From the cell containing the given text, extract its center point as [x, y] coordinate. 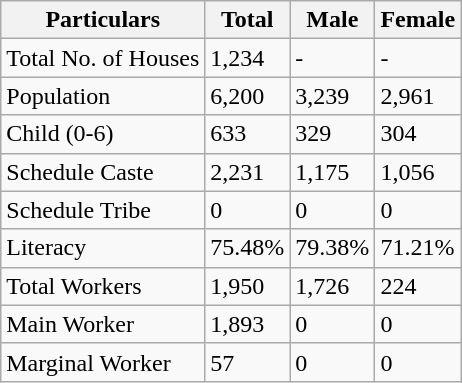
6,200 [248, 96]
75.48% [248, 248]
2,961 [418, 96]
Total No. of Houses [103, 58]
3,239 [332, 96]
Schedule Tribe [103, 210]
Child (0-6) [103, 134]
1,056 [418, 172]
Particulars [103, 20]
Total Workers [103, 286]
Marginal Worker [103, 362]
57 [248, 362]
2,231 [248, 172]
633 [248, 134]
1,893 [248, 324]
1,726 [332, 286]
79.38% [332, 248]
Literacy [103, 248]
329 [332, 134]
Total [248, 20]
Main Worker [103, 324]
224 [418, 286]
71.21% [418, 248]
1,950 [248, 286]
1,175 [332, 172]
Schedule Caste [103, 172]
Population [103, 96]
Female [418, 20]
Male [332, 20]
304 [418, 134]
1,234 [248, 58]
